Locate the cell with the specified text and output its [X, Y] center coordinate. 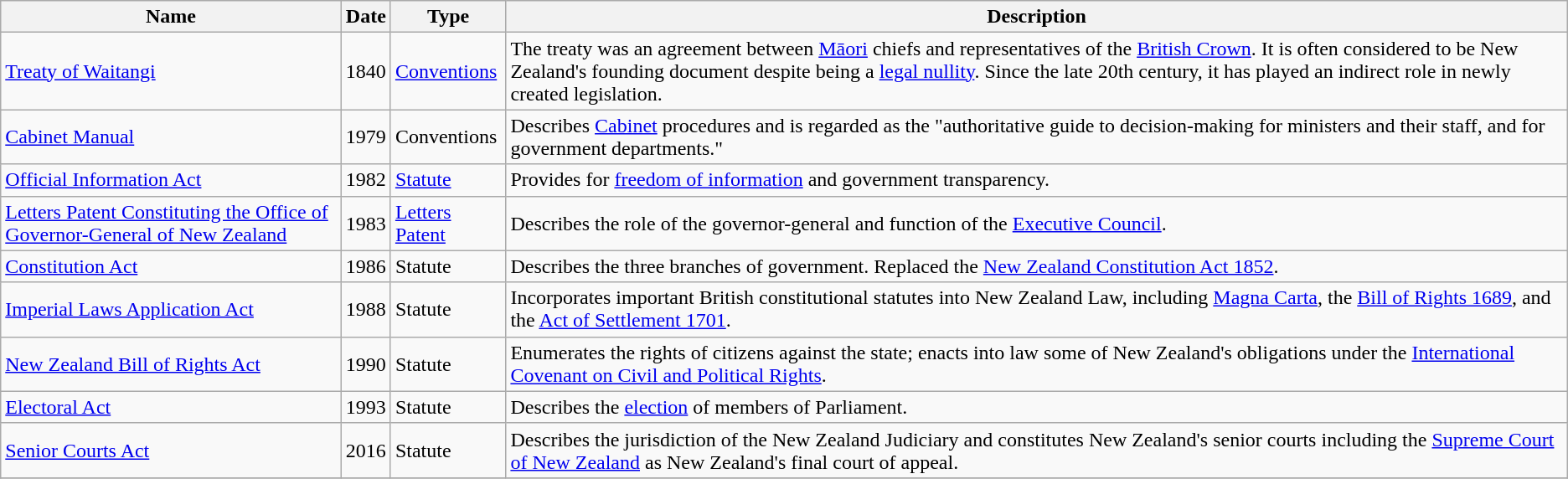
1986 [365, 266]
1990 [365, 363]
Letters Patent Constituting the Office of Governor-General of New Zealand [171, 223]
Official Information Act [171, 180]
Letters Patent [448, 223]
1983 [365, 223]
Describes the three branches of government. Replaced the New Zealand Constitution Act 1852. [1037, 266]
Senior Courts Act [171, 451]
1982 [365, 180]
Treaty of Waitangi [171, 71]
Imperial Laws Application Act [171, 310]
Provides for freedom of information and government transparency. [1037, 180]
1840 [365, 71]
Name [171, 17]
Describes the election of members of Parliament. [1037, 407]
Describes the role of the governor-general and function of the Executive Council. [1037, 223]
Cabinet Manual [171, 137]
Electoral Act [171, 407]
1979 [365, 137]
Constitution Act [171, 266]
2016 [365, 451]
1993 [365, 407]
Type [448, 17]
Description [1037, 17]
1988 [365, 310]
Date [365, 17]
New Zealand Bill of Rights Act [171, 363]
